For the text-containing cell, return its midpoint in (X, Y) coordinate format. 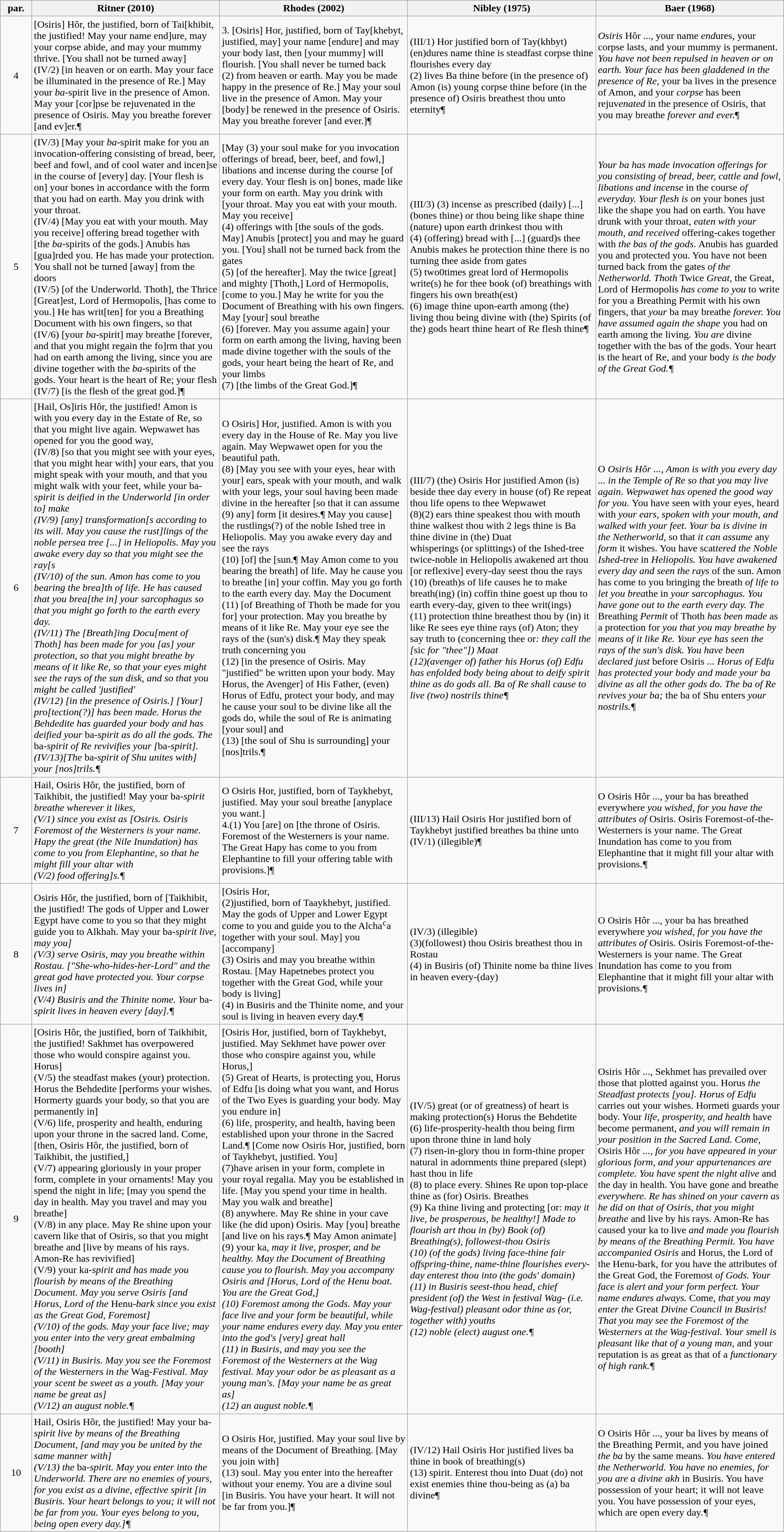
7 (16, 830)
6 (16, 588)
Rhodes (2002) (313, 8)
Baer (1968) (689, 8)
Nibley (1975) (502, 8)
(IV/3) (illegible)(3)(followest) thou Osiris breathest thou in Rostau (4) in Busiris (of) Thinite nome ba thine lives in heaven every-(day) (502, 954)
(III/13) Hail Osiris Hor justified born of Taykhebyt justified breathes ba thine unto (IV/1) (illegible)¶ (502, 830)
par. (16, 8)
4 (16, 75)
9 (16, 1219)
Ritner (2010) (126, 8)
8 (16, 954)
5 (16, 267)
10 (16, 1472)
